From the cell containing the given text, extract its center point as (X, Y) coordinate. 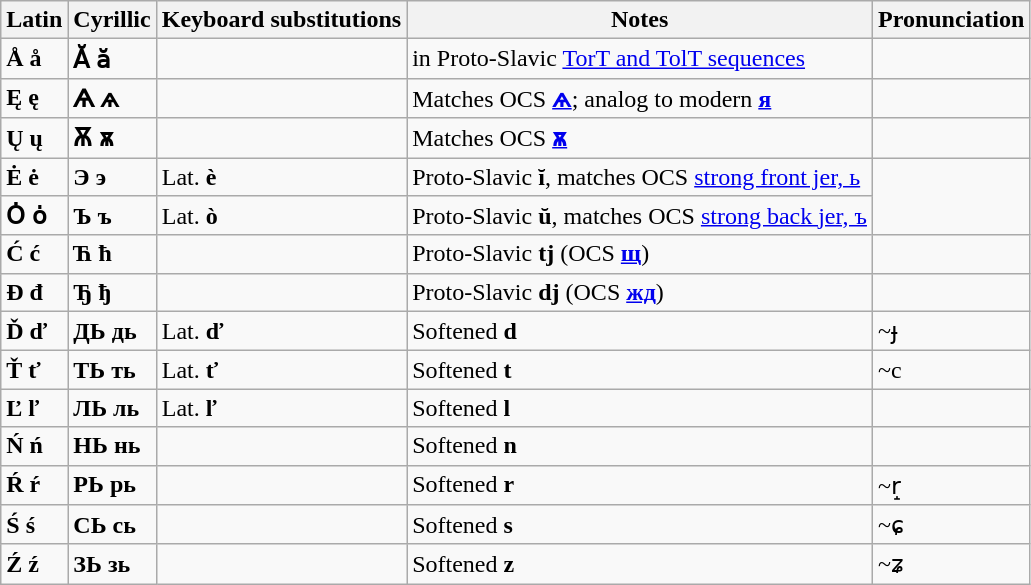
Lat. ò (281, 216)
Lat. ľ (281, 408)
ЛЬ ль (112, 408)
Proto-Slavic ĭ, matches OCS strong front jer, ь (640, 177)
Softened l (640, 408)
Ź ź (34, 564)
Notes (640, 20)
Matches OCS ѫ (640, 138)
~ɕ (950, 525)
~ɟ (950, 331)
Ť ť (34, 370)
Ų ų (34, 138)
ТЬ ть (112, 370)
Ŕ ŕ (34, 485)
Ę ę (34, 98)
Ѫ ѫ (112, 138)
Ś ś (34, 525)
Softened d (640, 331)
Å å (34, 59)
Keyboard substitutions (281, 20)
Proto-Slavic tj (OCS щ) (640, 254)
Lat. ť (281, 370)
Lat. ď (281, 331)
Softened r (640, 485)
Ћ ћ (112, 254)
Ъ ъ (112, 216)
Ń ń (34, 446)
Ȯ ȯ (34, 216)
Đ đ (34, 292)
Proto-Slavic dj (OCS жд) (640, 292)
Softened t (640, 370)
Ľ ľ (34, 408)
Lat. è (281, 177)
Ӑ ӑ (112, 59)
in Proto-Slavic TorT and TolT sequences (640, 59)
~r̝ (950, 485)
Ď ď (34, 331)
Softened n (640, 446)
Matches OCS ѧ; analog to modern я (640, 98)
Proto-Slavic ŭ, matches OCS strong back jer, ъ (640, 216)
Softened s (640, 525)
СЬ сь (112, 525)
~ʑ (950, 564)
ЗЬ зь (112, 564)
~c (950, 370)
Softened z (640, 564)
НЬ нь (112, 446)
РЬ рь (112, 485)
Ć ć (34, 254)
Cyrillic (112, 20)
Э э (112, 177)
Ђ ђ (112, 292)
Ė ė (34, 177)
Pronunciation (950, 20)
Ѧ ѧ (112, 98)
Latin (34, 20)
ДЬ дь (112, 331)
